Provide the (X, Y) coordinate of the cell's center where the given text is located.  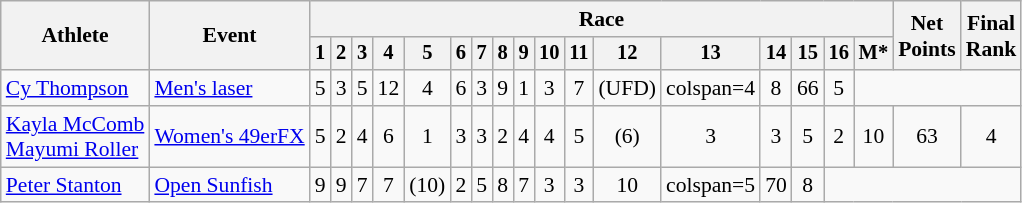
66 (808, 88)
Event (229, 36)
Race (602, 19)
Women's 49erFX (229, 136)
M* (874, 54)
Cy Thompson (76, 88)
Open Sunfish (229, 185)
Kayla McCombMayumi Roller (76, 136)
63 (927, 136)
(10) (427, 185)
(6) (627, 136)
NetPoints (927, 36)
11 (578, 54)
FinalRank (992, 36)
15 (808, 54)
Men's laser (229, 88)
Peter Stanton (76, 185)
colspan=5 (710, 185)
14 (776, 54)
Athlete (76, 36)
13 (710, 54)
colspan=4 (710, 88)
(UFD) (627, 88)
16 (839, 54)
70 (776, 185)
